Find where the given text appears and provide that cell's center as [X, Y] coordinate. 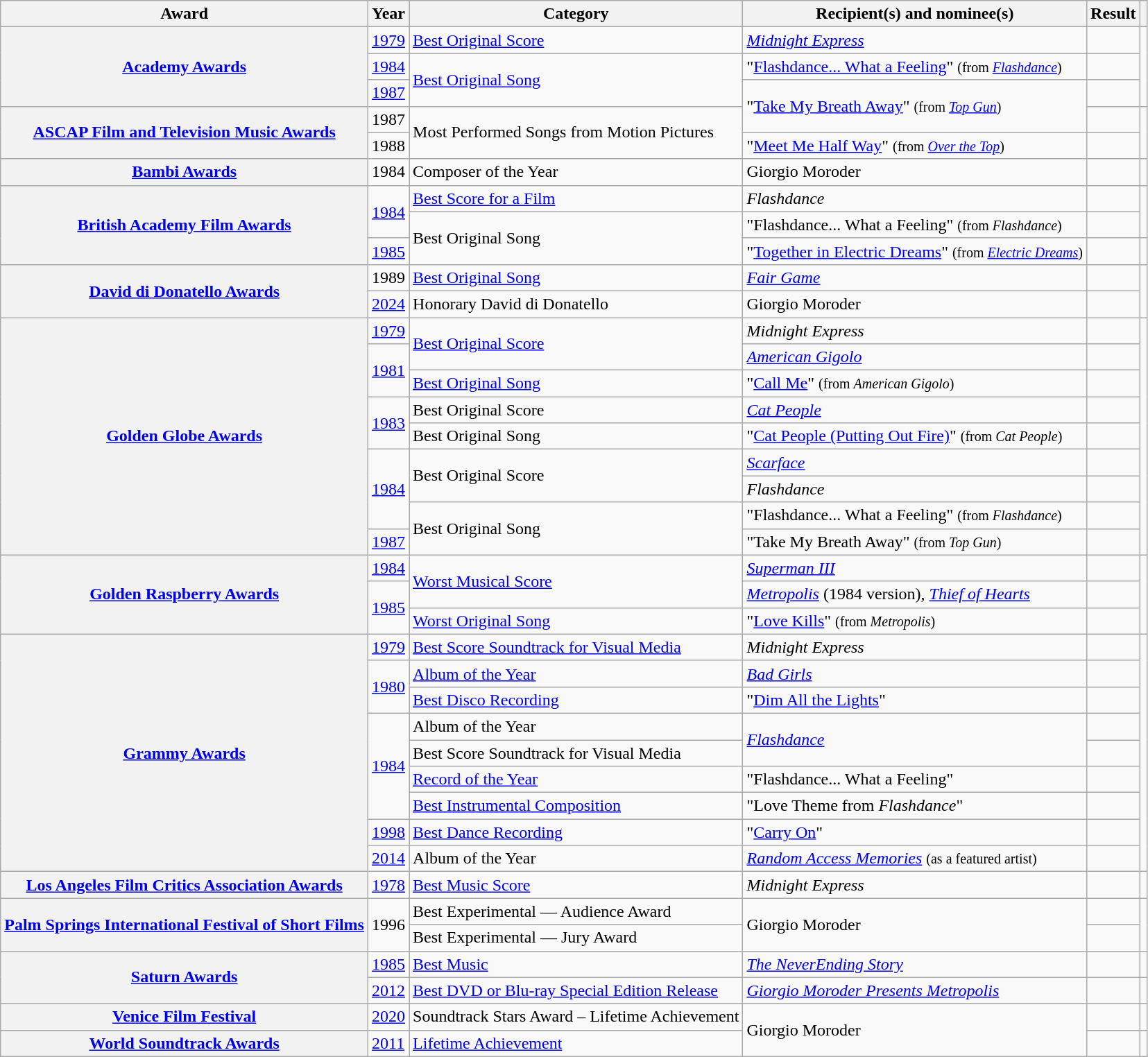
Best Music [576, 964]
Recipient(s) and nominee(s) [915, 14]
Academy Awards [185, 67]
2020 [388, 1017]
"Cat People (Putting Out Fire)" (from Cat People) [915, 436]
Lifetime Achievement [576, 1043]
Award [185, 14]
"Love Kills" (from Metropolis) [915, 621]
1998 [388, 832]
Giorgio Moroder Presents Metropolis [915, 990]
Best Dance Recording [576, 832]
Best DVD or Blu-ray Special Edition Release [576, 990]
American Gigolo [915, 357]
1983 [388, 423]
"Carry On" [915, 832]
2024 [388, 304]
The NeverEnding Story [915, 964]
Superman III [915, 568]
"Call Me" (from American Gigolo) [915, 384]
"Love Theme from Flashdance" [915, 806]
Composer of the Year [576, 172]
"Flashdance... What a Feeling" [915, 780]
Honorary David di Donatello [576, 304]
Fair Game [915, 277]
Grammy Awards [185, 753]
Year [388, 14]
Saturn Awards [185, 977]
1989 [388, 277]
Venice Film Festival [185, 1017]
Record of the Year [576, 780]
David di Donatello Awards [185, 291]
Golden Globe Awards [185, 437]
Worst Musical Score [576, 581]
"Meet Me Half Way" (from Over the Top) [915, 146]
Result [1113, 14]
Palm Springs International Festival of Short Films [185, 925]
1988 [388, 146]
Los Angeles Film Critics Association Awards [185, 885]
2012 [388, 990]
ASCAP Film and Television Music Awards [185, 132]
British Academy Film Awards [185, 225]
Best Instrumental Composition [576, 806]
Category [576, 14]
2014 [388, 859]
"Together in Electric Dreams" (from Electric Dreams) [915, 251]
Bad Girls [915, 673]
1980 [388, 687]
Best Score for a Film [576, 198]
1996 [388, 925]
Most Performed Songs from Motion Pictures [576, 132]
Metropolis (1984 version), Thief of Hearts [915, 594]
Bambi Awards [185, 172]
1978 [388, 885]
Best Music Score [576, 885]
Random Access Memories (as a featured artist) [915, 859]
Best Experimental — Audience Award [576, 911]
Worst Original Song [576, 621]
"Dim All the Lights" [915, 700]
Golden Raspberry Awards [185, 594]
Cat People [915, 410]
World Soundtrack Awards [185, 1043]
Scarface [915, 463]
Best Disco Recording [576, 700]
Soundtrack Stars Award – Lifetime Achievement [576, 1017]
Best Experimental — Jury Award [576, 938]
1981 [388, 370]
2011 [388, 1043]
